Search for the cell housing the specified text and yield its (x, y) center coordinate. 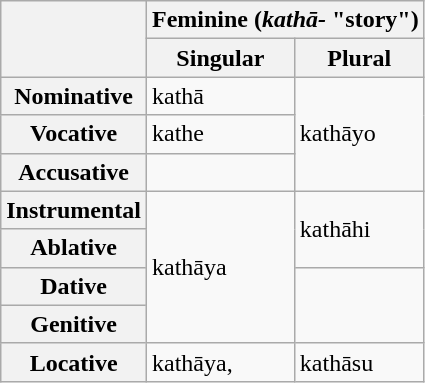
kathāsu (359, 362)
Feminine (kathā- "story") (285, 20)
Instrumental (74, 210)
kathā (220, 96)
kathāya, (220, 362)
Dative (74, 286)
Accusative (74, 172)
Vocative (74, 134)
kathāhi (359, 229)
Ablative (74, 248)
Genitive (74, 324)
kathe (220, 134)
Singular (220, 58)
Nominative (74, 96)
kathāya (220, 267)
kathāyo (359, 134)
Locative (74, 362)
Plural (359, 58)
